Find where the given text appears and provide that cell's center as (x, y) coordinate. 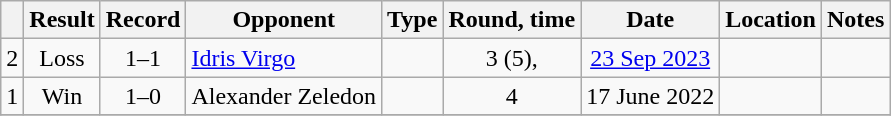
Idris Virgo (284, 58)
1–1 (143, 58)
Date (650, 20)
Round, time (512, 20)
2 (12, 58)
1 (12, 96)
17 June 2022 (650, 96)
Notes (855, 20)
Loss (62, 58)
Win (62, 96)
23 Sep 2023 (650, 58)
4 (512, 96)
Alexander Zeledon (284, 96)
3 (5), (512, 58)
Result (62, 20)
Record (143, 20)
Location (771, 20)
Type (412, 20)
1–0 (143, 96)
Opponent (284, 20)
